Capture the cell that displays the provided text and extract its [x, y] central coordinate. 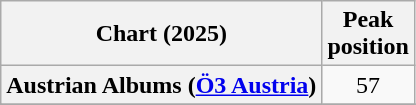
Peakposition [368, 34]
Austrian Albums (Ö3 Austria) [162, 85]
Chart (2025) [162, 34]
57 [368, 85]
